Scan for the cell matching the given text and deliver its (X, Y) coordinate at center. 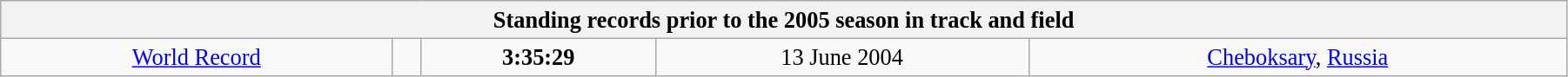
13 June 2004 (842, 57)
World Record (197, 57)
3:35:29 (538, 57)
Standing records prior to the 2005 season in track and field (784, 19)
Cheboksary, Russia (1297, 57)
